Detect which cell encompasses the target text, then output its [x, y] center coordinate. 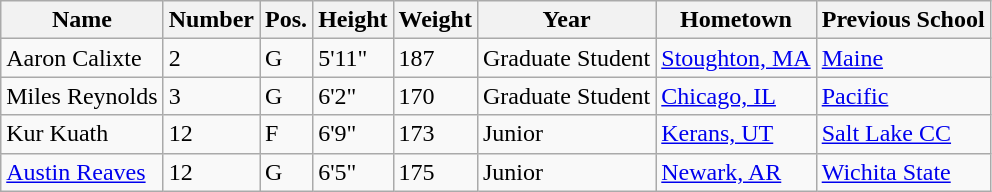
Number [211, 20]
6'2" [353, 96]
6'5" [353, 172]
Height [353, 20]
173 [435, 134]
187 [435, 58]
Newark, AR [736, 172]
Pacific [903, 96]
3 [211, 96]
Pos. [286, 20]
Hometown [736, 20]
Kur Kuath [82, 134]
Miles Reynolds [82, 96]
Kerans, UT [736, 134]
Weight [435, 20]
170 [435, 96]
175 [435, 172]
Name [82, 20]
Maine [903, 58]
F [286, 134]
Wichita State [903, 172]
Stoughton, MA [736, 58]
Austin Reaves [82, 172]
6'9" [353, 134]
Chicago, IL [736, 96]
Aaron Calixte [82, 58]
5'11" [353, 58]
Year [566, 20]
Previous School [903, 20]
2 [211, 58]
Salt Lake CC [903, 134]
